Find where the given text appears and provide that cell's center as [X, Y] coordinate. 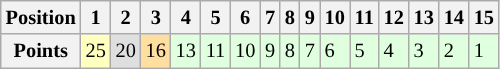
Position [41, 17]
Points [41, 51]
25 [96, 51]
14 [454, 17]
15 [484, 17]
16 [156, 51]
12 [394, 17]
20 [126, 51]
